Return the [X, Y] coordinate for the center point of the cell that contains the specified text.  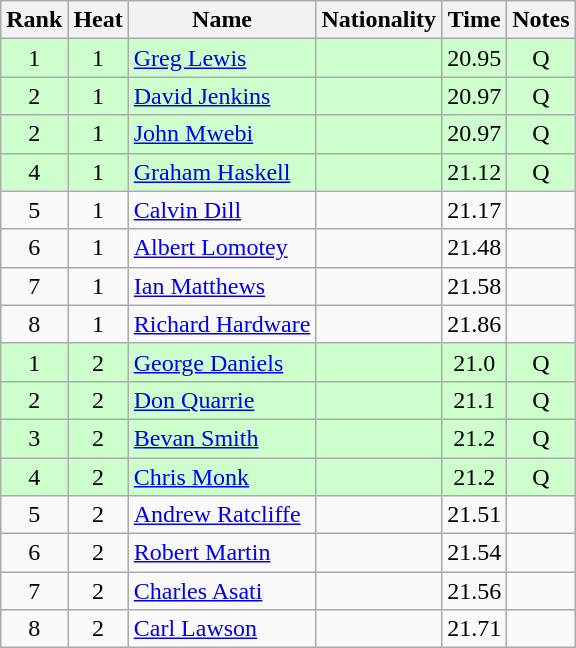
Time [474, 20]
Name [222, 20]
Greg Lewis [222, 58]
21.51 [474, 515]
Don Quarrie [222, 400]
21.71 [474, 629]
21.48 [474, 248]
21.1 [474, 400]
Ian Matthews [222, 286]
Rank [34, 20]
Nationality [379, 20]
Richard Hardware [222, 324]
Chris Monk [222, 477]
David Jenkins [222, 96]
21.86 [474, 324]
Graham Haskell [222, 172]
20.95 [474, 58]
Bevan Smith [222, 438]
John Mwebi [222, 134]
Charles Asati [222, 591]
21.12 [474, 172]
21.54 [474, 553]
Carl Lawson [222, 629]
Andrew Ratcliffe [222, 515]
Heat [98, 20]
Albert Lomotey [222, 248]
3 [34, 438]
Notes [541, 20]
George Daniels [222, 362]
21.58 [474, 286]
21.17 [474, 210]
21.56 [474, 591]
21.0 [474, 362]
Robert Martin [222, 553]
Calvin Dill [222, 210]
